Capture the cell that displays the provided text and extract its (x, y) central coordinate. 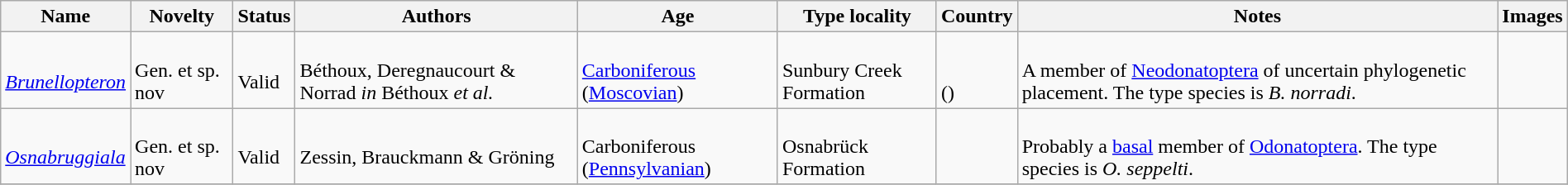
Authors (437, 17)
Name (66, 17)
Probably a basal member of Odonatoptera. The type species is O. seppelti. (1257, 146)
Age (677, 17)
Notes (1257, 17)
Novelty (182, 17)
Country (977, 17)
() (977, 70)
Carboniferous (Pennsylvanian) (677, 146)
Brunellopteron (66, 70)
Osnabruggiala (66, 146)
A member of Neodonatoptera of uncertain phylogenetic placement. The type species is B. norradi. (1257, 70)
Status (265, 17)
Images (1532, 17)
Carboniferous (Moscovian) (677, 70)
Béthoux, Deregnaucourt & Norrad in Béthoux et al. (437, 70)
Type locality (857, 17)
Sunbury Creek Formation (857, 70)
Zessin, Brauckmann & Gröning (437, 146)
Osnabrück Formation (857, 146)
